Scan for the cell matching the given text and deliver its (x, y) coordinate at center. 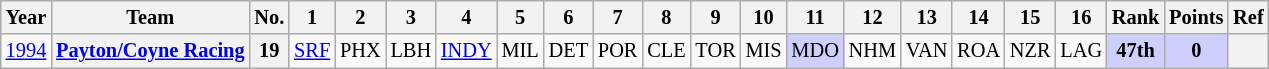
INDY (466, 51)
13 (926, 17)
0 (1196, 51)
SRF (312, 51)
47th (1136, 51)
CLE (666, 51)
12 (872, 17)
TOR (715, 51)
MDO (816, 51)
Rank (1136, 17)
NHM (872, 51)
Team (150, 17)
Points (1196, 17)
DET (568, 51)
3 (411, 17)
NZR (1030, 51)
PHX (360, 51)
10 (764, 17)
15 (1030, 17)
5 (520, 17)
1 (312, 17)
2 (360, 17)
6 (568, 17)
9 (715, 17)
1994 (26, 51)
11 (816, 17)
POR (618, 51)
No. (269, 17)
MIL (520, 51)
7 (618, 17)
ROA (978, 51)
VAN (926, 51)
LAG (1081, 51)
MIS (764, 51)
Year (26, 17)
14 (978, 17)
Payton/Coyne Racing (150, 51)
4 (466, 17)
LBH (411, 51)
8 (666, 17)
Ref (1248, 17)
16 (1081, 17)
19 (269, 51)
